From the cell containing the given text, extract its center point as [X, Y] coordinate. 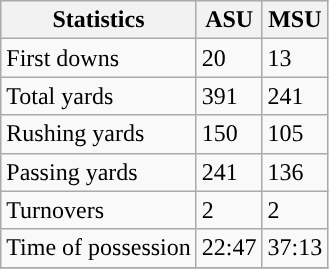
MSU [295, 20]
First downs [99, 58]
150 [229, 134]
136 [295, 172]
Statistics [99, 20]
391 [229, 96]
Time of possession [99, 248]
Rushing yards [99, 134]
20 [229, 58]
37:13 [295, 248]
13 [295, 58]
Total yards [99, 96]
22:47 [229, 248]
105 [295, 134]
Passing yards [99, 172]
Turnovers [99, 210]
ASU [229, 20]
